Extract the (x, y) coordinate from the center of the cell holding the provided text.  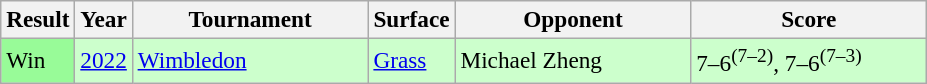
2022 (104, 60)
Win (38, 60)
Result (38, 19)
Surface (412, 19)
Score (809, 19)
Wimbledon (250, 60)
Michael Zheng (573, 60)
Grass (412, 60)
Opponent (573, 19)
Tournament (250, 19)
7–6(7–2), 7–6(7–3) (809, 60)
Year (104, 19)
